Find where the given text appears and provide that cell's center as (x, y) coordinate. 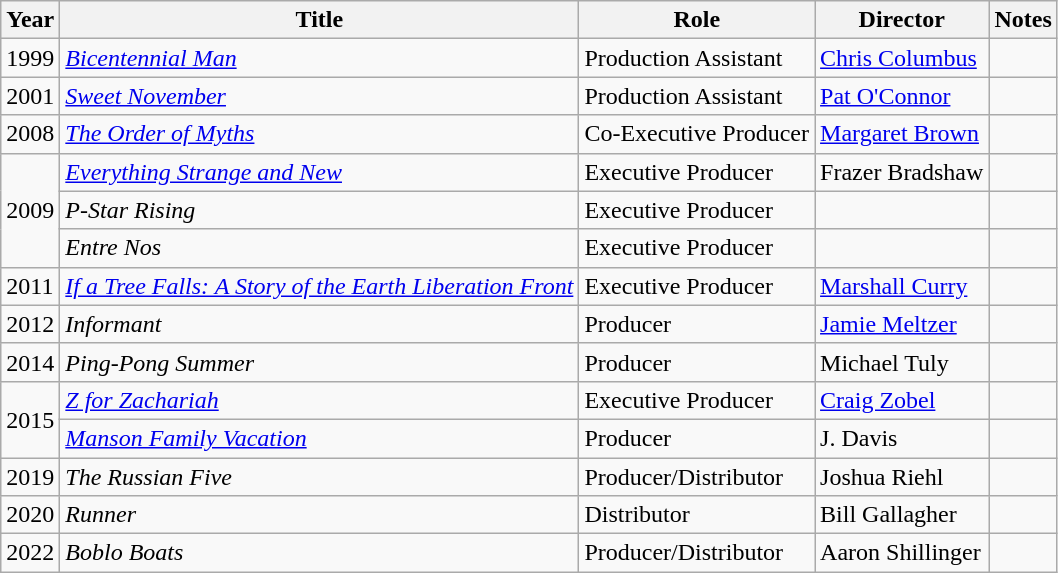
2012 (30, 324)
Joshua Riehl (902, 477)
Director (902, 20)
Pat O'Connor (902, 96)
J. Davis (902, 438)
Bill Gallagher (902, 515)
2020 (30, 515)
Title (320, 20)
2022 (30, 553)
Craig Zobel (902, 400)
Chris Columbus (902, 58)
Role (697, 20)
Co-Executive Producer (697, 134)
Aaron Shillinger (902, 553)
Everything Strange and New (320, 172)
2014 (30, 362)
Frazer Bradshaw (902, 172)
2009 (30, 210)
2015 (30, 419)
Boblo Boats (320, 553)
Entre Nos (320, 248)
2019 (30, 477)
Manson Family Vacation (320, 438)
Ping-Pong Summer (320, 362)
The Order of Myths (320, 134)
Year (30, 20)
Notes (1023, 20)
Sweet November (320, 96)
If a Tree Falls: A Story of the Earth Liberation Front (320, 286)
Marshall Curry (902, 286)
Jamie Meltzer (902, 324)
2011 (30, 286)
The Russian Five (320, 477)
2008 (30, 134)
Runner (320, 515)
2001 (30, 96)
P-Star Rising (320, 210)
Margaret Brown (902, 134)
Michael Tuly (902, 362)
Z for Zachariah (320, 400)
Bicentennial Man (320, 58)
Distributor (697, 515)
Informant (320, 324)
1999 (30, 58)
